From the cell containing the given text, extract its center point as [x, y] coordinate. 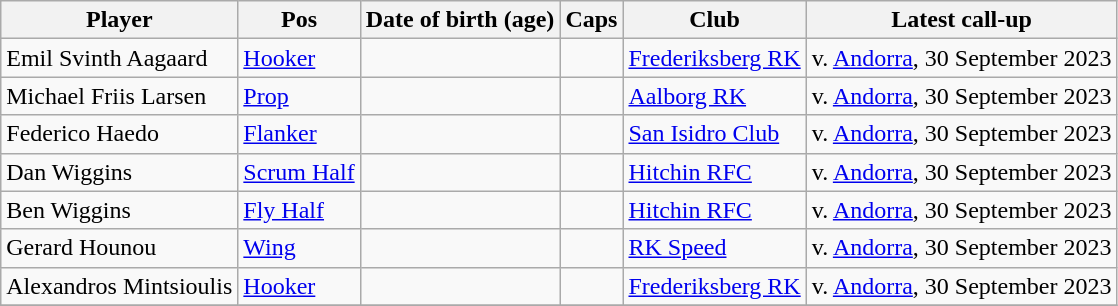
Club [714, 20]
Prop [299, 96]
Pos [299, 20]
Michael Friis Larsen [120, 96]
Dan Wiggins [120, 172]
Fly Half [299, 210]
Caps [592, 20]
Ben Wiggins [120, 210]
Alexandros Mintsioulis [120, 286]
Gerard Hounou [120, 248]
Scrum Half [299, 172]
San Isidro Club [714, 134]
Date of birth (age) [460, 20]
Wing [299, 248]
Federico Haedo [120, 134]
Emil Svinth Aagaard [120, 58]
Flanker [299, 134]
RK Speed [714, 248]
Aalborg RK [714, 96]
Latest call-up [962, 20]
Player [120, 20]
